Output the (x, y) coordinate of the center of the cell containing the given text.  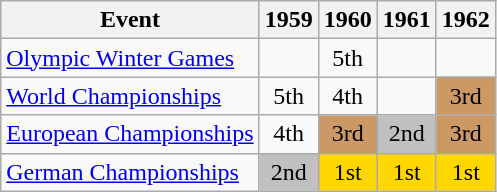
1962 (466, 20)
1959 (288, 20)
World Championships (130, 96)
German Championships (130, 172)
European Championships (130, 134)
1961 (406, 20)
1960 (348, 20)
Olympic Winter Games (130, 58)
Event (130, 20)
